Detect which cell encompasses the target text, then output its (x, y) center coordinate. 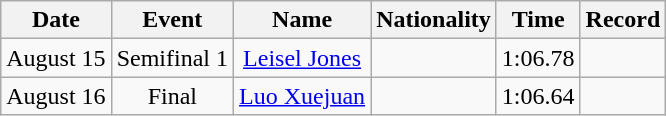
Leisel Jones (302, 58)
Semifinal 1 (172, 58)
Final (172, 96)
August 16 (56, 96)
Luo Xuejuan (302, 96)
1:06.78 (538, 58)
Time (538, 20)
Record (623, 20)
Name (302, 20)
Nationality (434, 20)
August 15 (56, 58)
Event (172, 20)
Date (56, 20)
1:06.64 (538, 96)
